From the cell containing the given text, extract its center point as (x, y) coordinate. 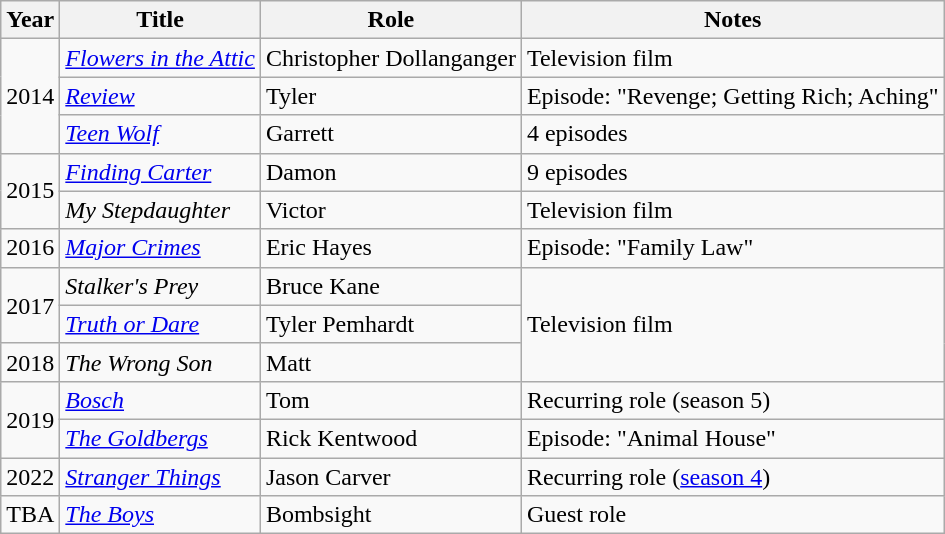
The Boys (160, 515)
Finding Carter (160, 172)
The Goldbergs (160, 438)
Tyler (390, 96)
The Wrong Son (160, 362)
My Stepdaughter (160, 210)
Recurring role (season 5) (732, 400)
2017 (30, 305)
Christopher Dollanganger (390, 58)
Bruce Kane (390, 286)
Garrett (390, 134)
Title (160, 20)
Recurring role (season 4) (732, 477)
Teen Wolf (160, 134)
4 episodes (732, 134)
Matt (390, 362)
Truth or Dare (160, 324)
2018 (30, 362)
Rick Kentwood (390, 438)
Victor (390, 210)
TBA (30, 515)
2022 (30, 477)
2019 (30, 419)
Damon (390, 172)
2015 (30, 191)
Jason Carver (390, 477)
Episode: "Revenge; Getting Rich; Aching" (732, 96)
Episode: "Family Law" (732, 248)
Bosch (160, 400)
Review (160, 96)
Year (30, 20)
Major Crimes (160, 248)
Bombsight (390, 515)
Tyler Pemhardt (390, 324)
Role (390, 20)
Notes (732, 20)
Flowers in the Attic (160, 58)
Eric Hayes (390, 248)
9 episodes (732, 172)
2014 (30, 96)
Episode: "Animal House" (732, 438)
Guest role (732, 515)
2016 (30, 248)
Stranger Things (160, 477)
Tom (390, 400)
Stalker's Prey (160, 286)
